From the cell containing the given text, extract its center point as (x, y) coordinate. 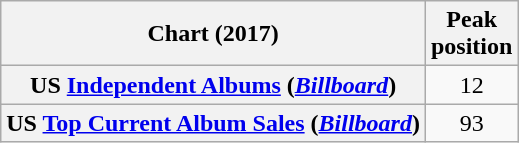
12 (471, 85)
Peakposition (471, 34)
93 (471, 123)
US Top Current Album Sales (Billboard) (214, 123)
US Independent Albums (Billboard) (214, 85)
Chart (2017) (214, 34)
